Extract the (X, Y) coordinate from the center of the cell holding the provided text.  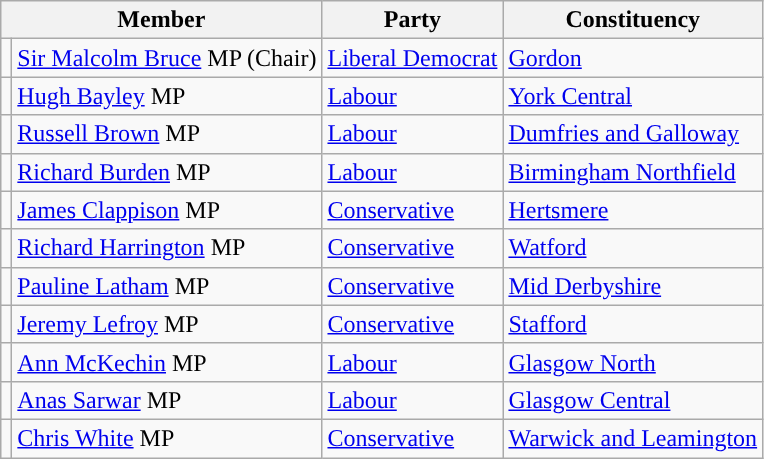
Sir Malcolm Bruce MP (Chair) (167, 58)
James Clappison MP (167, 210)
Member (162, 20)
Glasgow North (633, 362)
Birmingham Northfield (633, 172)
Constituency (633, 20)
Watford (633, 248)
Mid Derbyshire (633, 286)
Russell Brown MP (167, 134)
Hertsmere (633, 210)
Party (412, 20)
Stafford (633, 324)
Ann McKechin MP (167, 362)
Warwick and Leamington (633, 438)
Jeremy Lefroy MP (167, 324)
Anas Sarwar MP (167, 400)
Liberal Democrat (412, 58)
Richard Harrington MP (167, 248)
Hugh Bayley MP (167, 96)
Gordon (633, 58)
Pauline Latham MP (167, 286)
Chris White MP (167, 438)
York Central (633, 96)
Glasgow Central (633, 400)
Dumfries and Galloway (633, 134)
Richard Burden MP (167, 172)
